Find where the given text appears and provide that cell's center as (x, y) coordinate. 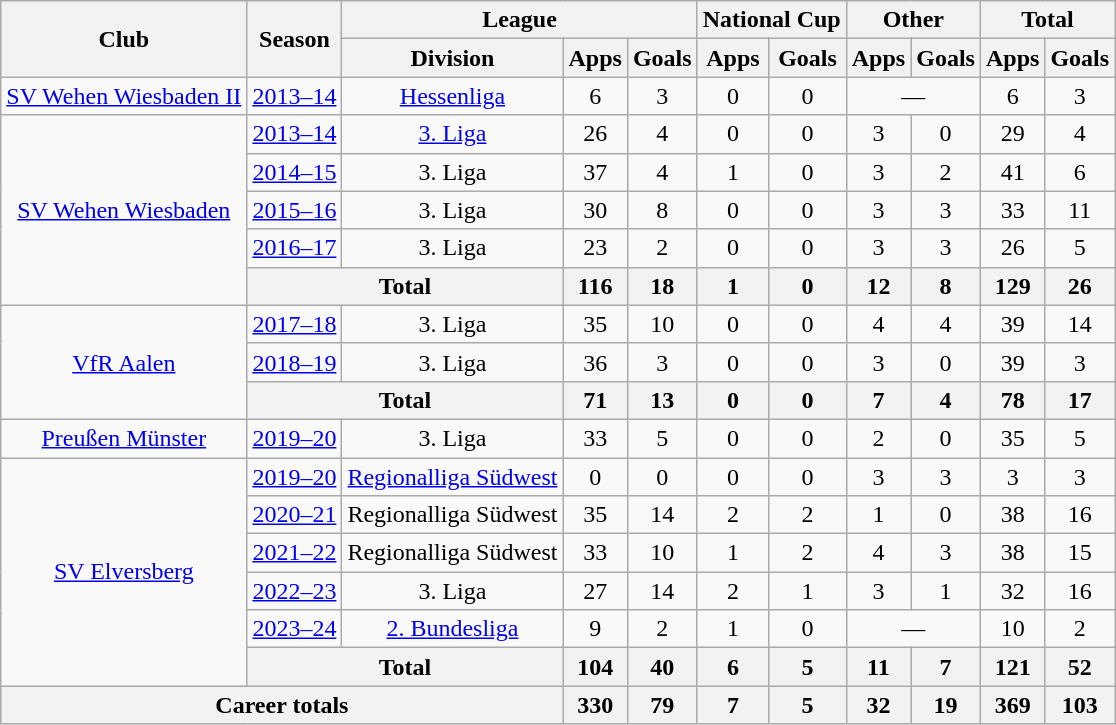
36 (595, 362)
2015–16 (294, 210)
330 (595, 705)
12 (878, 286)
SV Wehen Wiesbaden II (124, 96)
40 (662, 667)
2014–15 (294, 172)
52 (1080, 667)
41 (1012, 172)
103 (1080, 705)
129 (1012, 286)
369 (1012, 705)
League (520, 20)
VfR Aalen (124, 362)
2018–19 (294, 362)
2. Bundesliga (452, 629)
37 (595, 172)
29 (1012, 134)
SV Wehen Wiesbaden (124, 210)
Hessenliga (452, 96)
18 (662, 286)
116 (595, 286)
15 (1080, 553)
Club (124, 39)
Division (452, 58)
71 (595, 400)
13 (662, 400)
Other (913, 20)
2017–18 (294, 324)
2016–17 (294, 248)
27 (595, 591)
Season (294, 39)
30 (595, 210)
Preußen Münster (124, 438)
SV Elversberg (124, 572)
79 (662, 705)
23 (595, 248)
104 (595, 667)
National Cup (772, 20)
2021–22 (294, 553)
2020–21 (294, 515)
9 (595, 629)
17 (1080, 400)
19 (946, 705)
78 (1012, 400)
Career totals (282, 705)
2022–23 (294, 591)
121 (1012, 667)
2023–24 (294, 629)
